Output the [x, y] coordinate of the center of the cell containing the given text.  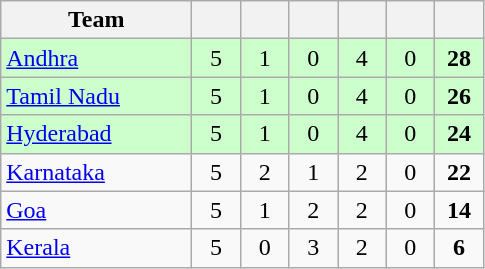
Andhra [96, 58]
Hyderabad [96, 134]
6 [460, 248]
3 [314, 248]
22 [460, 172]
24 [460, 134]
Karnataka [96, 172]
26 [460, 96]
Goa [96, 210]
14 [460, 210]
28 [460, 58]
Team [96, 20]
Kerala [96, 248]
Tamil Nadu [96, 96]
